Find where the given text appears and provide that cell's center as [X, Y] coordinate. 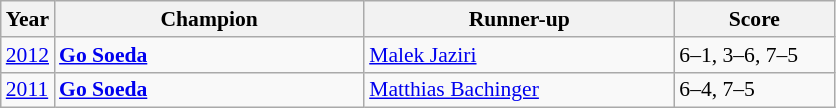
Score [754, 19]
Champion [209, 19]
Year [28, 19]
6–1, 3–6, 7–5 [754, 55]
6–4, 7–5 [754, 90]
2011 [28, 90]
Matthias Bachinger [519, 90]
Runner-up [519, 19]
2012 [28, 55]
Malek Jaziri [519, 55]
